Scan for the cell matching the given text and deliver its (x, y) coordinate at center. 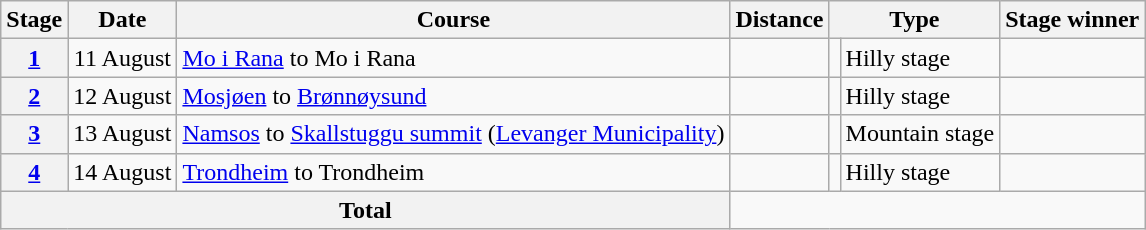
3 (34, 134)
Course (454, 20)
Namsos to Skallstuggu summit (Levanger Municipality) (454, 134)
Date (122, 20)
Stage winner (1072, 20)
14 August (122, 172)
Trondheim to Trondheim (454, 172)
Mountain stage (920, 134)
Stage (34, 20)
Mosjøen to Brønnøysund (454, 96)
Type (914, 20)
Distance (780, 20)
12 August (122, 96)
Mo i Rana to Mo i Rana (454, 58)
11 August (122, 58)
2 (34, 96)
13 August (122, 134)
4 (34, 172)
Total (366, 210)
1 (34, 58)
